Return the [x, y] coordinate for the center point of the cell that contains the specified text.  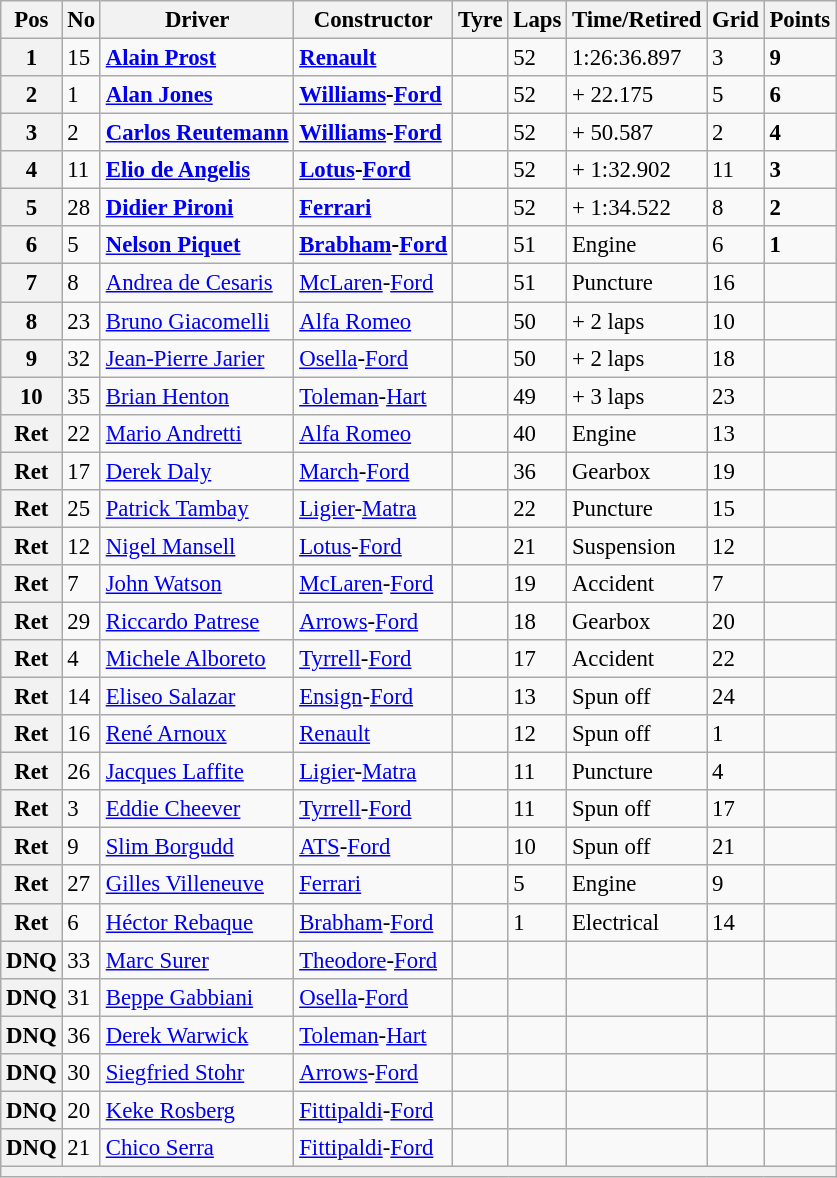
Pos [32, 20]
33 [81, 960]
28 [81, 208]
Carlos Reutemann [196, 133]
35 [81, 396]
Driver [196, 20]
Derek Warwick [196, 1035]
30 [81, 1073]
Mario Andretti [196, 433]
Brian Henton [196, 396]
Jean-Pierre Jarier [196, 358]
Theodore-Ford [374, 960]
No [81, 20]
49 [538, 396]
Laps [538, 20]
Patrick Tambay [196, 509]
1:26:36.897 [637, 58]
25 [81, 509]
Eddie Cheever [196, 809]
31 [81, 997]
Bruno Giacomelli [196, 321]
Chico Serra [196, 1148]
Siegfried Stohr [196, 1073]
Derek Daly [196, 471]
Electrical [637, 922]
Constructor [374, 20]
Marc Surer [196, 960]
Tyre [480, 20]
Alan Jones [196, 95]
Nelson Piquet [196, 245]
Beppe Gabbiani [196, 997]
René Arnoux [196, 734]
Riccardo Patrese [196, 621]
Ensign-Ford [374, 697]
40 [538, 433]
Grid [736, 20]
Points [800, 20]
+ 22.175 [637, 95]
Didier Pironi [196, 208]
+ 1:34.522 [637, 208]
27 [81, 885]
Alain Prost [196, 58]
+ 1:32.902 [637, 170]
Elio de Angelis [196, 170]
March-Ford [374, 471]
Jacques Laffite [196, 772]
Gilles Villeneuve [196, 885]
Keke Rosberg [196, 1110]
32 [81, 358]
Eliseo Salazar [196, 697]
+ 3 laps [637, 396]
29 [81, 621]
24 [736, 697]
Andrea de Cesaris [196, 283]
Time/Retired [637, 20]
Héctor Rebaque [196, 922]
Nigel Mansell [196, 546]
ATS-Ford [374, 847]
John Watson [196, 584]
Suspension [637, 546]
Michele Alboreto [196, 659]
+ 50.587 [637, 133]
26 [81, 772]
Slim Borgudd [196, 847]
